Output the (x, y) coordinate of the center of the cell containing the given text.  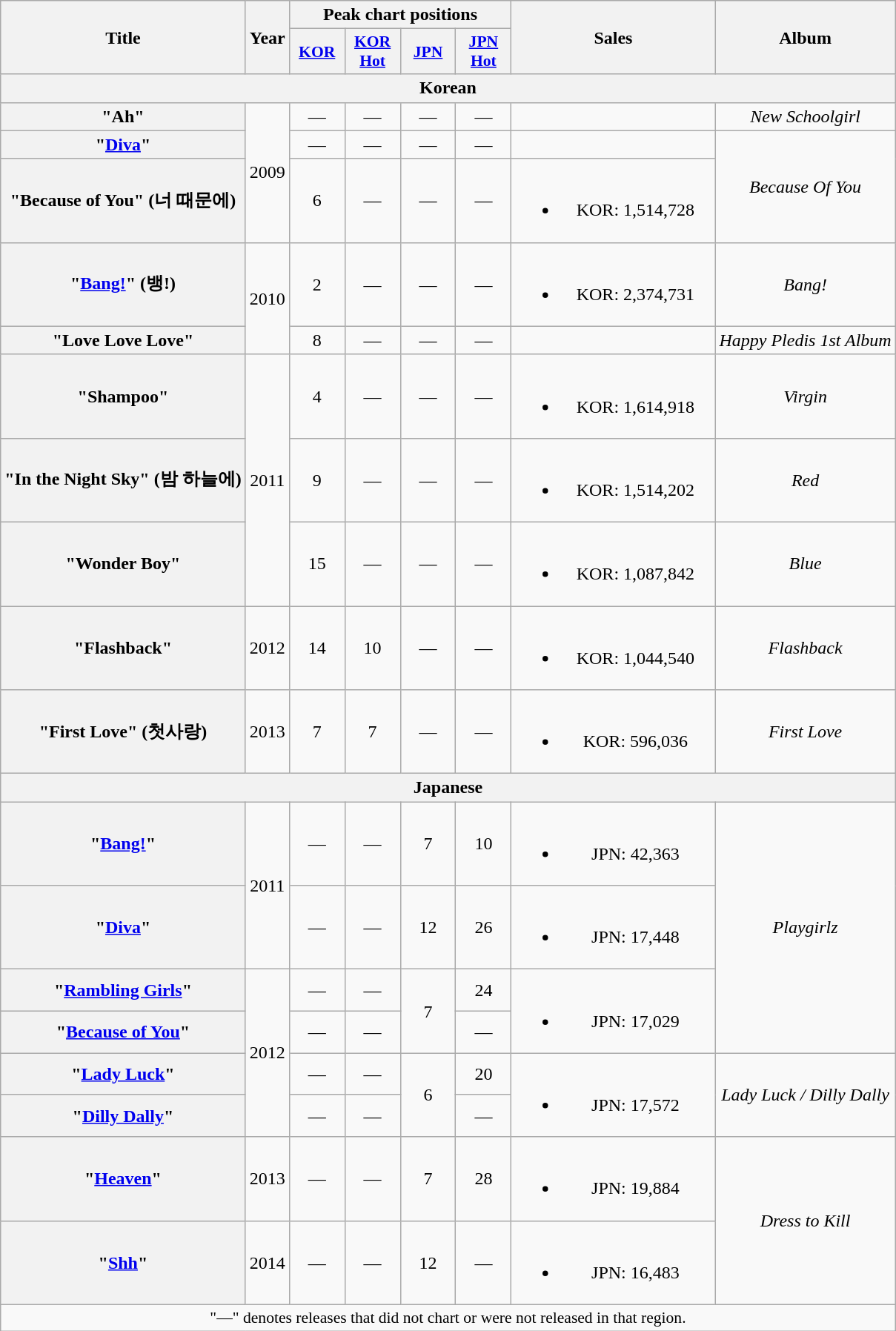
Red (805, 480)
Virgin (805, 396)
15 (317, 563)
Bang! (805, 285)
Peak chart positions (400, 15)
KOR: 1,514,202 (614, 480)
14 (317, 648)
New Schoolgirl (805, 116)
26 (483, 928)
2 (317, 285)
Japanese (448, 788)
"Ah" (123, 116)
"Rambling Girls" (123, 990)
Because Of You (805, 187)
KORHot (372, 52)
"—" denotes releases that did not chart or were not released in that region. (448, 1318)
Sales (614, 37)
JPN: 42,363 (614, 843)
"Flashback" (123, 648)
4 (317, 396)
"Shh" (123, 1263)
KOR (317, 52)
JPN: 17,029 (614, 1011)
Playgirlz (805, 928)
Happy Pledis 1st Album (805, 340)
20 (483, 1075)
Flashback (805, 648)
First Love (805, 732)
Dress to Kill (805, 1221)
28 (483, 1178)
"Because of You" (너 때문에) (123, 200)
"Bang!" (뱅!) (123, 285)
KOR: 1,044,540 (614, 648)
JPN: 19,884 (614, 1178)
2009 (267, 172)
"Love Love Love" (123, 340)
Title (123, 37)
JPNHot (483, 52)
Korean (448, 88)
8 (317, 340)
9 (317, 480)
"Lady Luck" (123, 1075)
KOR: 1,614,918 (614, 396)
KOR: 596,036 (614, 732)
"Shampoo" (123, 396)
JPN: 16,483 (614, 1263)
JPN: 17,448 (614, 928)
"Bang!" (123, 843)
2014 (267, 1263)
KOR: 1,087,842 (614, 563)
2010 (267, 298)
JPN: 17,572 (614, 1095)
"First Love" (첫사랑) (123, 732)
KOR: 1,514,728 (614, 200)
24 (483, 990)
Album (805, 37)
"In the Night Sky" (밤 하늘에) (123, 480)
"Because of You" (123, 1032)
JPN (428, 52)
"Heaven" (123, 1178)
KOR: 2,374,731 (614, 285)
Blue (805, 563)
"Wonder Boy" (123, 563)
Year (267, 37)
"Dilly Dally" (123, 1116)
Lady Luck / Dilly Dally (805, 1095)
